Capture the cell that displays the provided text and extract its (X, Y) central coordinate. 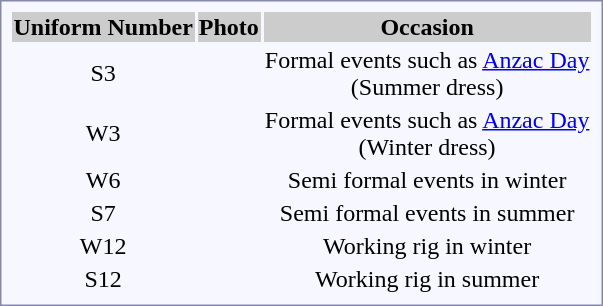
Uniform Number (103, 27)
W12 (103, 246)
Formal events such as Anzac Day(Summer dress) (427, 74)
S7 (103, 213)
Formal events such as Anzac Day(Winter dress) (427, 134)
S12 (103, 279)
Semi formal events in summer (427, 213)
S3 (103, 74)
Photo (228, 27)
Semi formal events in winter (427, 180)
Occasion (427, 27)
Working rig in summer (427, 279)
W6 (103, 180)
Working rig in winter (427, 246)
W3 (103, 134)
